Return (X, Y) of the center of cell containing provided text 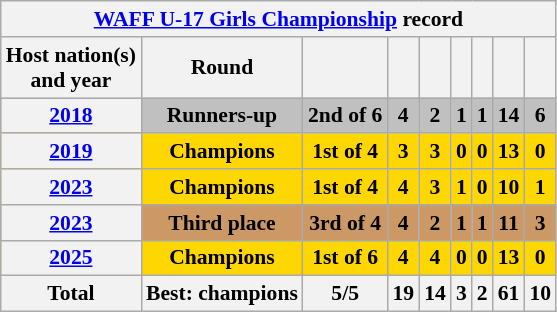
Round (222, 68)
19 (403, 294)
5/5 (346, 294)
Host nation(s)and year (71, 68)
Best: champions (222, 294)
3rd of 4 (346, 223)
2018 (71, 116)
Runners-up (222, 116)
Total (71, 294)
6 (540, 116)
2019 (71, 152)
WAFF U-17 Girls Championship record (278, 19)
61 (509, 294)
2025 (71, 258)
11 (509, 223)
1st of 6 (346, 258)
2nd of 6 (346, 116)
Third place (222, 223)
